Identify which cell holds the provided text, then report its [x, y] central coordinate. 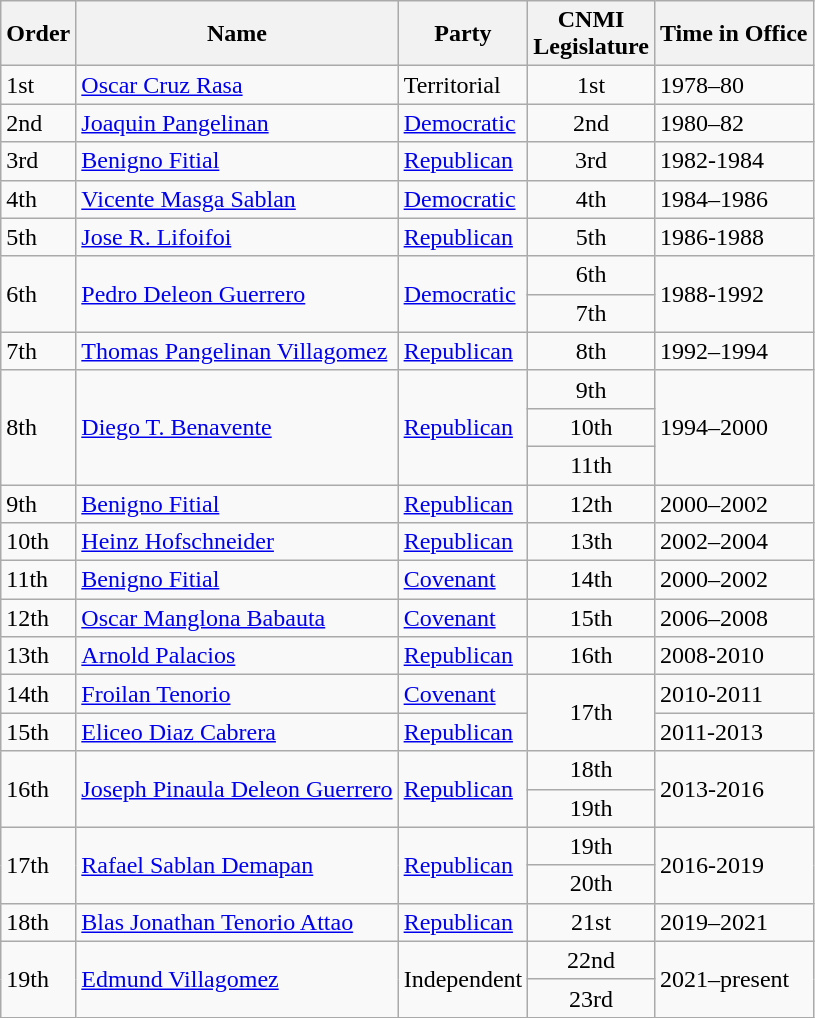
1994–2000 [734, 427]
2021–present [734, 979]
23rd [592, 998]
2008-2010 [734, 656]
Arnold Palacios [237, 656]
1984–1986 [734, 199]
2006–2008 [734, 618]
Independent [463, 979]
Edmund Villagomez [237, 979]
1978–80 [734, 85]
Oscar Cruz Rasa [237, 85]
22nd [592, 960]
CNMILegislature [592, 34]
Froilan Tenorio [237, 694]
Diego T. Benavente [237, 427]
1992–1994 [734, 351]
1988-1992 [734, 294]
Party [463, 34]
Jose R. Lifoifoi [237, 237]
Territorial [463, 85]
21st [592, 922]
1980–82 [734, 123]
2013-2016 [734, 789]
2010-2011 [734, 694]
2011-2013 [734, 732]
Joseph Pinaula Deleon Guerrero [237, 789]
Joaquin Pangelinan [237, 123]
Order [38, 34]
1986-1988 [734, 237]
Vicente Masga Sablan [237, 199]
2019–2021 [734, 922]
20th [592, 884]
Rafael Sablan Demapan [237, 865]
Name [237, 34]
Pedro Deleon Guerrero [237, 294]
Blas Jonathan Tenorio Attao [237, 922]
Heinz Hofschneider [237, 542]
2016-2019 [734, 865]
Thomas Pangelinan Villagomez [237, 351]
Eliceo Diaz Cabrera [237, 732]
Oscar Manglona Babauta [237, 618]
2002–2004 [734, 542]
Time in Office [734, 34]
1982-1984 [734, 161]
